From the cell containing the given text, extract its center point as [x, y] coordinate. 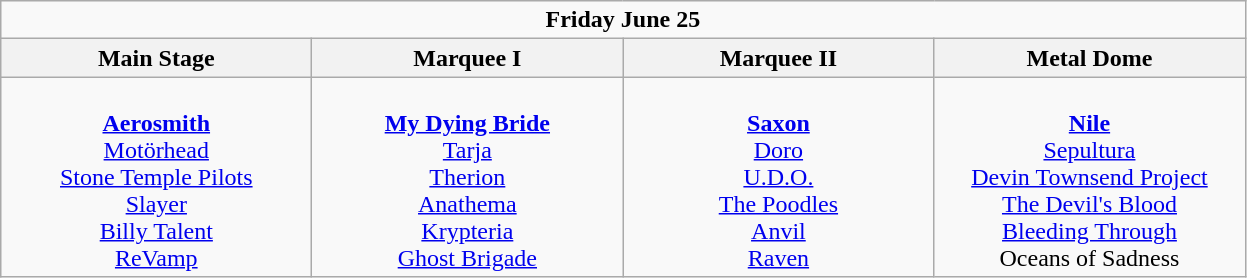
Nile Sepultura Devin Townsend Project The Devil's Blood Bleeding Through Oceans of Sadness [1090, 177]
Marquee I [468, 58]
Marquee II [778, 58]
My Dying Bride Tarja Therion Anathema Krypteria Ghost Brigade [468, 177]
Main Stage [156, 58]
Metal Dome [1090, 58]
Saxon Doro U.D.O. The Poodles Anvil Raven [778, 177]
Friday June 25 [623, 20]
Aerosmith Motörhead Stone Temple Pilots Slayer Billy Talent ReVamp [156, 177]
